From the cell containing the given text, extract its center point as (X, Y) coordinate. 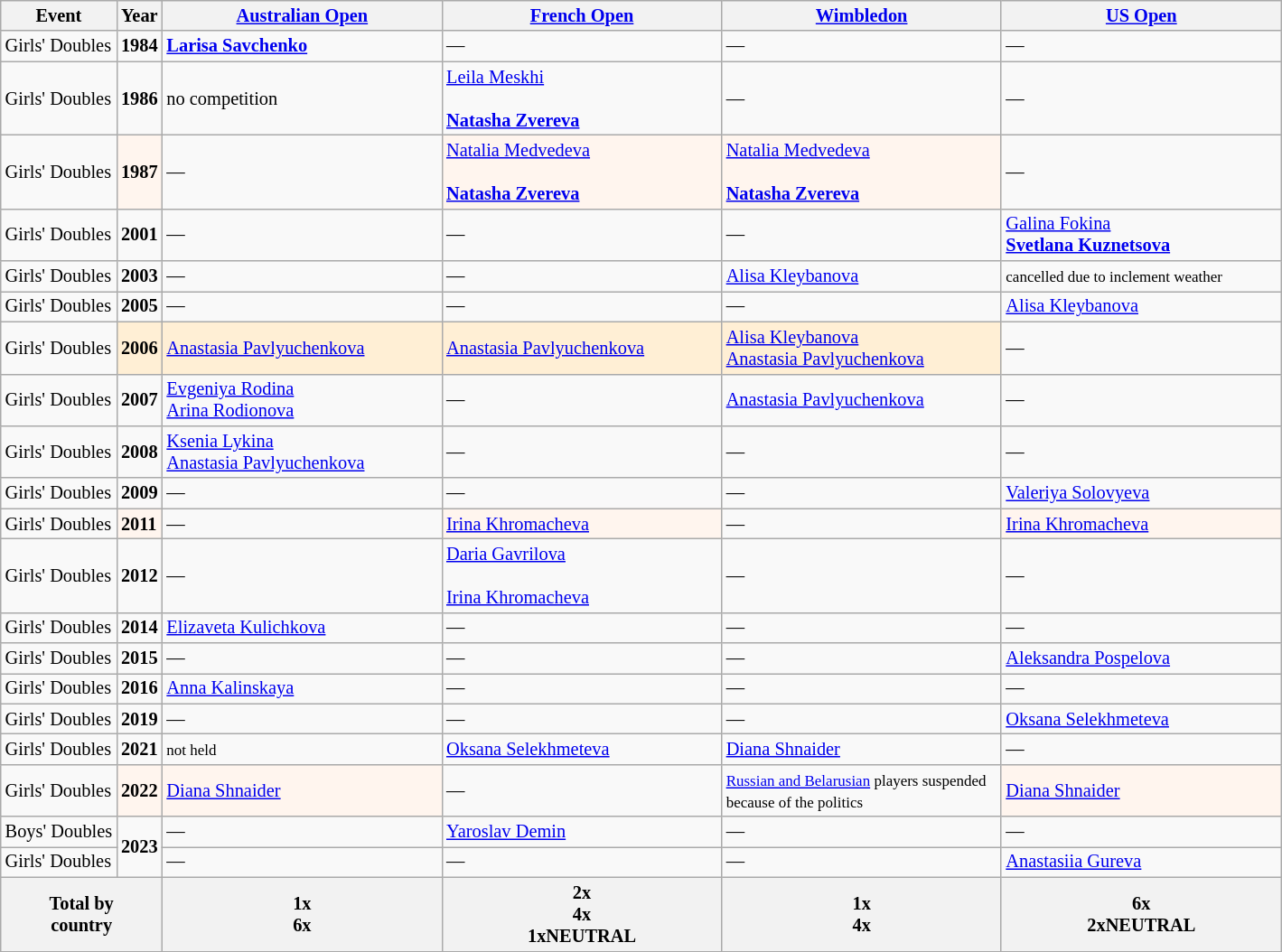
Anastasiia Gureva (1141, 862)
Year (139, 15)
2003 (139, 276)
Ksenia Lykina Anastasia Pavlyuchenkova (303, 452)
2008 (139, 452)
2016 (139, 688)
Event (59, 15)
Russian and Belarusian players suspended because of the politics (862, 790)
no competition (303, 98)
2001 (139, 235)
Larisa Savchenko (303, 46)
Alisa Kleybanova Anastasia Pavlyuchenkova (862, 348)
Wimbledon (862, 15)
Leila Meskhi Natasha Zvereva (582, 98)
2011 (139, 524)
2019 (139, 719)
Yaroslav Demin (582, 832)
1x6x (303, 914)
2021 (139, 749)
2009 (139, 493)
Elizaveta Kulichkova (303, 628)
Total by country (81, 914)
US Open (1141, 15)
1987 (139, 172)
not held (303, 749)
Daria Gavrilova Irina Khromacheva (582, 575)
Evgeniya Rodina Arina Rodionova (303, 400)
1984 (139, 46)
2022 (139, 790)
1x 4x (862, 914)
2x 4x1xNEUTRAL (582, 914)
2014 (139, 628)
Galina Fokina Svetlana Kuznetsova (1141, 235)
Anna Kalinskaya (303, 688)
2023 (139, 847)
2005 (139, 306)
2015 (139, 658)
2007 (139, 400)
cancelled due to inclement weather (1141, 276)
French Open (582, 15)
6x2xNEUTRAL (1141, 914)
2006 (139, 348)
Boys' Doubles (59, 832)
Australian Open (303, 15)
Aleksandra Pospelova (1141, 658)
Valeriya Solovyeva (1141, 493)
1986 (139, 98)
2012 (139, 575)
